Search for the cell housing the specified text and yield its [X, Y] center coordinate. 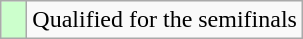
Qualified for the semifinals [165, 20]
